Identify which cell holds the provided text, then report its (x, y) central coordinate. 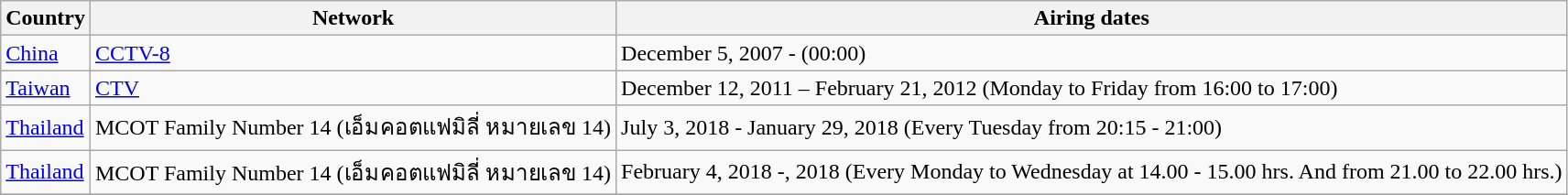
CTV (353, 88)
China (46, 53)
February 4, 2018 -, 2018 (Every Monday to Wednesday at 14.00 - 15.00 hrs. And from 21.00 to 22.00 hrs.) (1092, 172)
CCTV-8 (353, 53)
Taiwan (46, 88)
December 5, 2007 - (00:00) (1092, 53)
Airing dates (1092, 18)
July 3, 2018 - January 29, 2018 (Every Tuesday from 20:15 - 21:00) (1092, 128)
Country (46, 18)
December 12, 2011 – February 21, 2012 (Monday to Friday from 16:00 to 17:00) (1092, 88)
Network (353, 18)
